Determine the (x, y) coordinate at the center of the cell enclosing the given text.  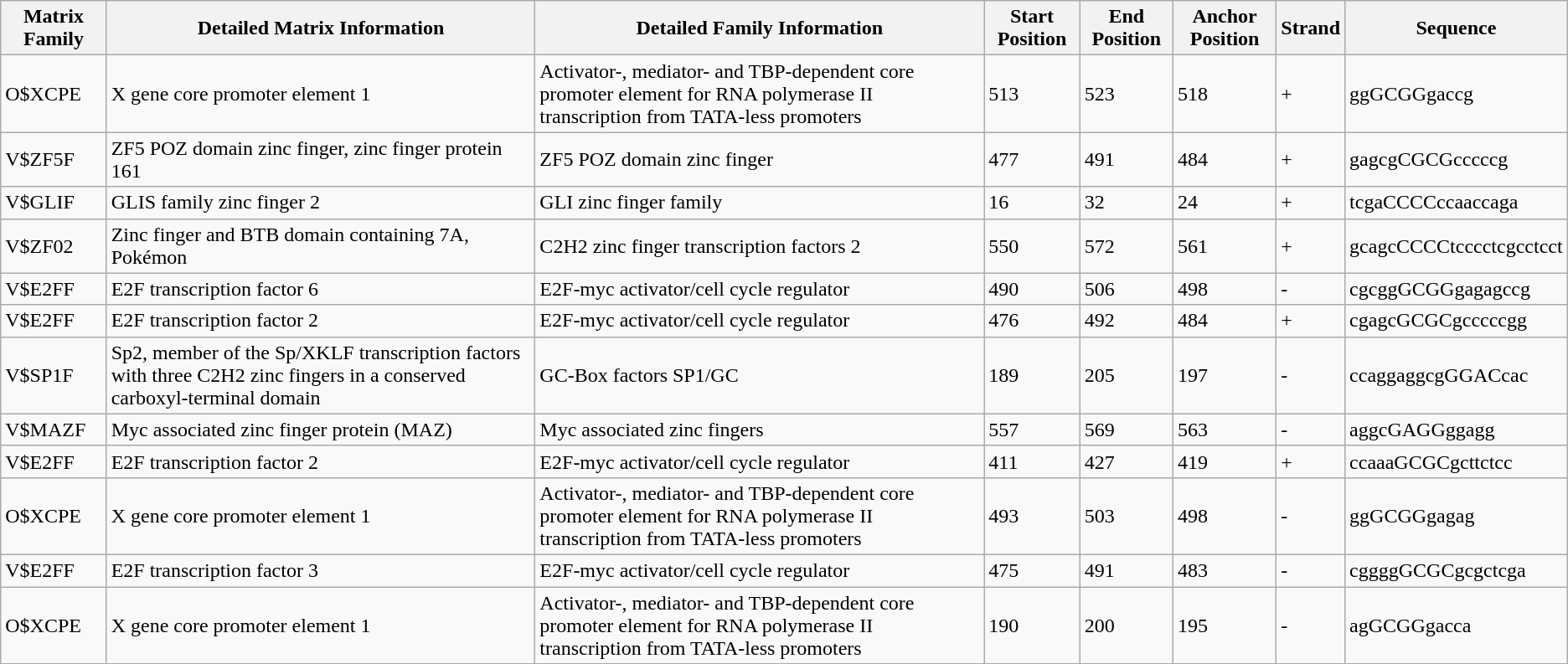
E2F transcription factor 3 (321, 570)
24 (1225, 203)
569 (1126, 430)
Sequence (1457, 28)
419 (1225, 461)
Anchor Position (1225, 28)
V$ZF5F (54, 159)
561 (1225, 246)
557 (1032, 430)
GLIS family zinc finger 2 (321, 203)
ccaaaGCGCgcttctcc (1457, 461)
agGCGGgacca (1457, 625)
E2F transcription factor 6 (321, 289)
GC-Box factors SP1/GC (760, 375)
200 (1126, 625)
ZF5 POZ domain zinc finger, zinc finger protein 161 (321, 159)
477 (1032, 159)
492 (1126, 321)
189 (1032, 375)
490 (1032, 289)
gcagcCCCCtcccctcgcctcct (1457, 246)
Sp2, member of the Sp/XKLF transcription factors with three C2H2 zinc fingers in a conserved carboxyl-terminal domain (321, 375)
32 (1126, 203)
Myc associated zinc fingers (760, 430)
518 (1225, 94)
411 (1032, 461)
cggggGCGCgcgctcga (1457, 570)
506 (1126, 289)
ggGCGGgaccg (1457, 94)
493 (1032, 516)
V$SP1F (54, 375)
Myc associated zinc finger protein (MAZ) (321, 430)
205 (1126, 375)
Detailed Family Information (760, 28)
195 (1225, 625)
483 (1225, 570)
523 (1126, 94)
16 (1032, 203)
aggcGAGGggagg (1457, 430)
Strand (1311, 28)
V$ZF02 (54, 246)
Matrix Family (54, 28)
550 (1032, 246)
427 (1126, 461)
ccaggaggcgGGACcac (1457, 375)
Detailed Matrix Information (321, 28)
190 (1032, 625)
572 (1126, 246)
ZF5 POZ domain zinc finger (760, 159)
ggGCGGgagag (1457, 516)
503 (1126, 516)
gagcgCGCGcccccg (1457, 159)
End Position (1126, 28)
V$GLIF (54, 203)
V$MAZF (54, 430)
tcgaCCCCccaaccaga (1457, 203)
197 (1225, 375)
Start Position (1032, 28)
476 (1032, 321)
cgcggGCGGgagagccg (1457, 289)
C2H2 zinc finger transcription factors 2 (760, 246)
513 (1032, 94)
GLI zinc finger family (760, 203)
563 (1225, 430)
475 (1032, 570)
cgagcGCGCgcccccgg (1457, 321)
Zinc finger and BTB domain containing 7A, Pokémon (321, 246)
